Identify which cell holds the provided text, then report its (x, y) central coordinate. 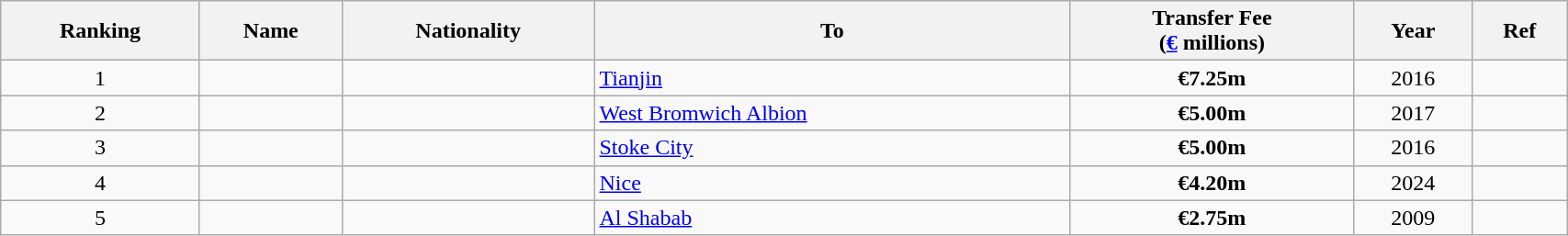
Year (1413, 31)
West Bromwich Albion (832, 113)
4 (100, 183)
1 (100, 78)
Name (270, 31)
To (832, 31)
€2.75m (1213, 218)
€7.25m (1213, 78)
2009 (1413, 218)
2017 (1413, 113)
Nice (832, 183)
€4.20m (1213, 183)
Nationality (468, 31)
2 (100, 113)
3 (100, 148)
Transfer Fee(€ millions) (1213, 31)
Al Shabab (832, 218)
2024 (1413, 183)
Ref (1519, 31)
Stoke City (832, 148)
Ranking (100, 31)
5 (100, 218)
Tianjin (832, 78)
